Output the (x, y) coordinate of the center of the cell containing the given text.  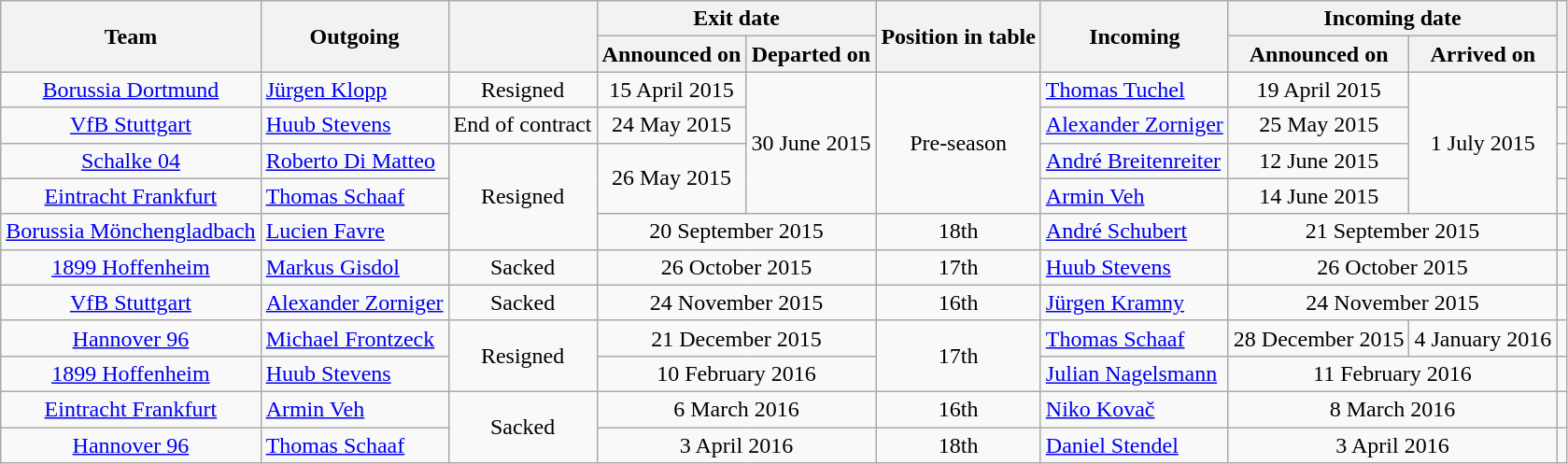
Outgoing (355, 36)
19 April 2015 (1319, 90)
12 June 2015 (1319, 161)
Borussia Mönchengladbach (131, 232)
10 February 2016 (736, 373)
4 January 2016 (1483, 338)
Daniel Stendel (1134, 445)
11 February 2016 (1391, 373)
Schalke 04 (131, 161)
Borussia Dortmund (131, 90)
Incoming (1134, 36)
Lucien Favre (355, 232)
Julian Nagelsmann (1134, 373)
25 May 2015 (1319, 125)
Roberto Di Matteo (355, 161)
Incoming date (1391, 19)
6 March 2016 (736, 409)
Jürgen Klopp (355, 90)
8 March 2016 (1391, 409)
Niko Kovač (1134, 409)
26 May 2015 (671, 178)
Arrived on (1483, 54)
Jürgen Kramny (1134, 302)
1 July 2015 (1483, 143)
30 June 2015 (811, 143)
24 May 2015 (671, 125)
Exit date (736, 19)
Departed on (811, 54)
Pre-season (958, 143)
Position in table (958, 36)
21 December 2015 (736, 338)
20 September 2015 (736, 232)
14 June 2015 (1319, 196)
End of contract (523, 125)
André Schubert (1134, 232)
28 December 2015 (1319, 338)
21 September 2015 (1391, 232)
Team (131, 36)
Markus Gisdol (355, 267)
15 April 2015 (671, 90)
Thomas Tuchel (1134, 90)
Michael Frontzeck (355, 338)
André Breitenreiter (1134, 161)
